Detect which cell encompasses the target text, then output its (X, Y) center coordinate. 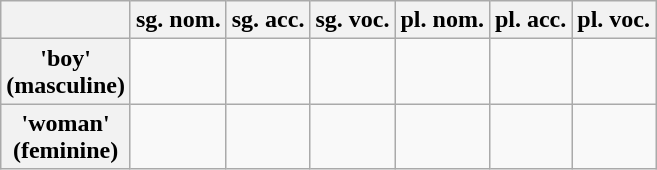
'boy'(masculine) (66, 72)
sg. voc. (352, 20)
sg. nom. (178, 20)
sg. acc. (268, 20)
pl. nom. (442, 20)
pl. voc. (614, 20)
'woman'(feminine) (66, 136)
pl. acc. (530, 20)
